Pinpoint the cell where the given text exists, returning its (X, Y) midpoint coordinate. 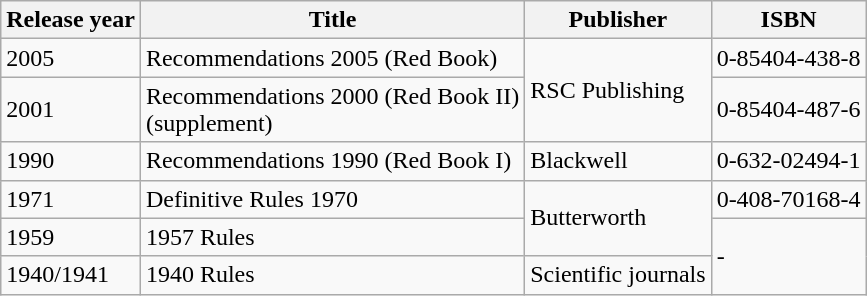
0-632-02494-1 (788, 161)
Recommendations 1990 (Red Book I) (332, 161)
ISBN (788, 20)
Blackwell (618, 161)
1957 Rules (332, 237)
Scientific journals (618, 275)
1940/1941 (71, 275)
2005 (71, 58)
2001 (71, 110)
0-85404-438-8 (788, 58)
Recommendations 2000 (Red Book II)(supplement) (332, 110)
Butterworth (618, 218)
Definitive Rules 1970 (332, 199)
1990 (71, 161)
1971 (71, 199)
0-85404-487-6 (788, 110)
- (788, 256)
1940 Rules (332, 275)
Recommendations 2005 (Red Book) (332, 58)
0-408-70168-4 (788, 199)
Title (332, 20)
Publisher (618, 20)
RSC Publishing (618, 90)
Release year (71, 20)
1959 (71, 237)
